Find where the given text appears and provide that cell's center as (x, y) coordinate. 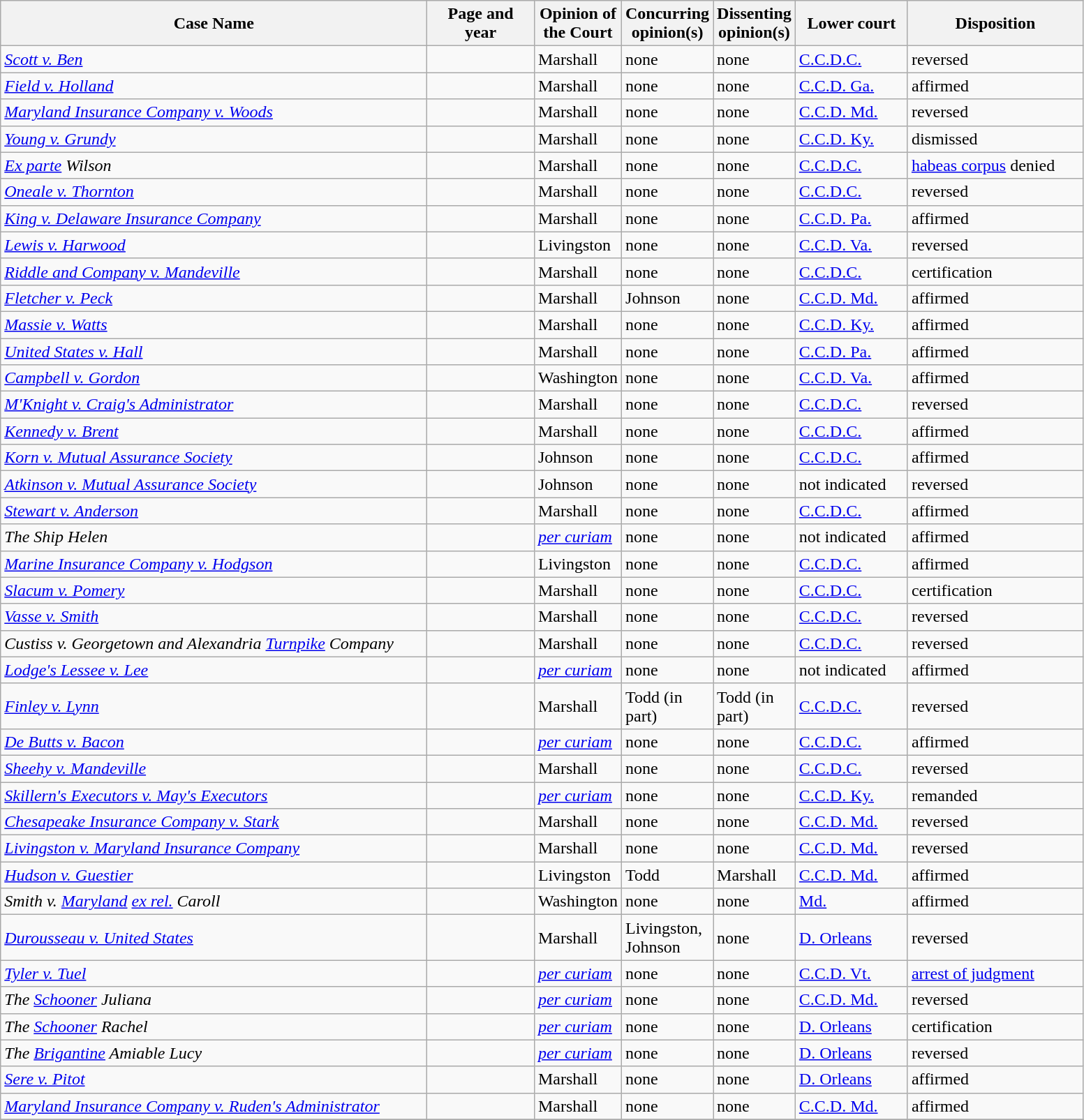
Lewis v. Harwood (214, 245)
Case Name (214, 24)
Atkinson v. Mutual Assurance Society (214, 484)
Skillern's Executors v. May's Executors (214, 795)
King v. Delaware Insurance Company (214, 218)
arrest of judgment (995, 973)
Dissenting opinion(s) (755, 24)
Disposition (995, 24)
Kennedy v. Brent (214, 431)
Livingston v. Maryland Insurance Company (214, 849)
Chesapeake Insurance Company v. Stark (214, 822)
habeas corpus denied (995, 165)
C.C.D. Vt. (852, 973)
The Ship Helen (214, 537)
Page and year (481, 24)
Opinion of the Court (578, 24)
Sheehy v. Mandeville (214, 768)
dismissed (995, 139)
Maryland Insurance Company v. Woods (214, 112)
Oneale v. Thornton (214, 192)
The Schooner Juliana (214, 1000)
Young v. Grundy (214, 139)
Stewart v. Anderson (214, 511)
Lodge's Lessee v. Lee (214, 670)
Livingston, Johnson (667, 938)
Concurring opinion(s) (667, 24)
Field v. Holland (214, 86)
Campbell v. Gordon (214, 378)
Todd (667, 875)
Hudson v. Guestier (214, 875)
C.C.D. Ga. (852, 86)
Md. (852, 902)
Custiss v. Georgetown and Alexandria Turnpike Company (214, 643)
The Schooner Rachel (214, 1026)
Ex parte Wilson (214, 165)
remanded (995, 795)
De Butts v. Bacon (214, 742)
Tyler v. Tuel (214, 973)
Sere v. Pitot (214, 1080)
The Brigantine Amiable Lucy (214, 1053)
United States v. Hall (214, 351)
Marine Insurance Company v. Hodgson (214, 564)
Smith v. Maryland ex rel. Caroll (214, 902)
M'Knight v. Craig's Administrator (214, 405)
Slacum v. Pomery (214, 590)
Vasse v. Smith (214, 617)
Riddle and Company v. Mandeville (214, 271)
Durousseau v. United States (214, 938)
Lower court (852, 24)
Finley v. Lynn (214, 706)
Maryland Insurance Company v. Ruden's Administrator (214, 1106)
Massie v. Watts (214, 324)
Scott v. Ben (214, 59)
Korn v. Mutual Assurance Society (214, 458)
Fletcher v. Peck (214, 298)
